Extract the (X, Y) coordinate from the center of the cell holding the provided text.  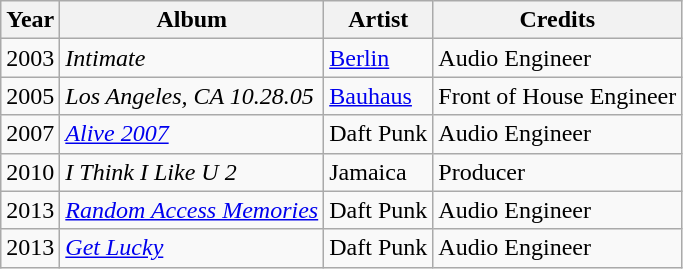
Credits (558, 20)
Random Access Memories (192, 210)
Los Angeles, CA 10.28.05 (192, 96)
Front of House Engineer (558, 96)
2007 (30, 134)
Intimate (192, 58)
Get Lucky (192, 248)
Album (192, 20)
Bauhaus (378, 96)
Alive 2007 (192, 134)
Producer (558, 172)
2003 (30, 58)
2010 (30, 172)
Artist (378, 20)
Year (30, 20)
2005 (30, 96)
Berlin (378, 58)
Jamaica (378, 172)
I Think I Like U 2 (192, 172)
